Capture the cell that displays the provided text and extract its [X, Y] central coordinate. 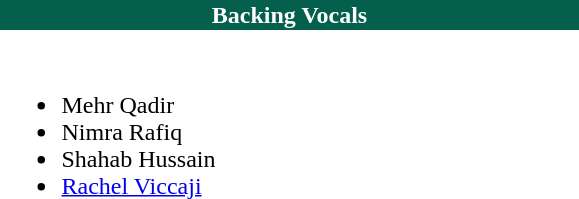
Backing Vocals [290, 15]
